Locate the cell with the specified text and output its (X, Y) center coordinate. 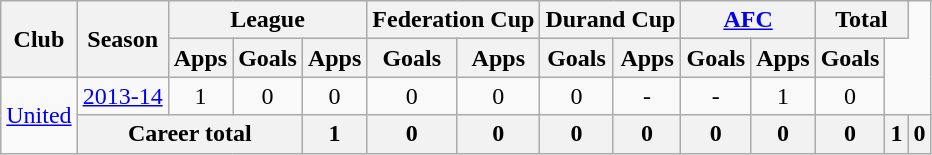
AFC (748, 20)
Federation Cup (454, 20)
2013-14 (122, 96)
Season (122, 39)
Durand Cup (610, 20)
Total (862, 20)
Club (39, 39)
League (268, 20)
United (39, 115)
Career total (190, 134)
